Return [x, y] of the center of cell containing provided text 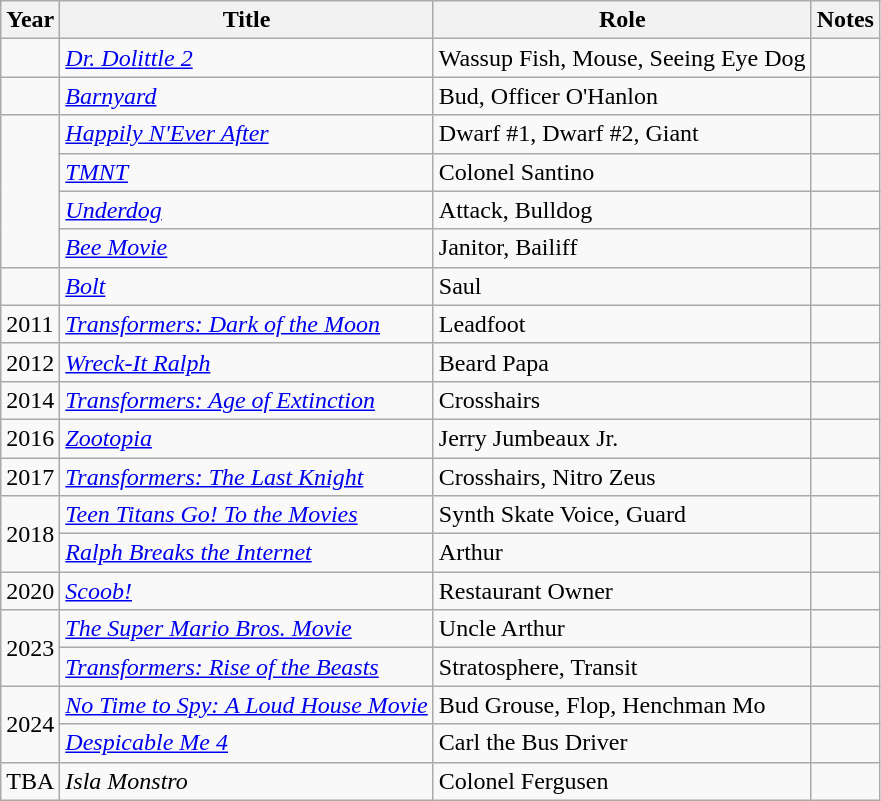
Crosshairs [622, 400]
Notes [845, 20]
Arthur [622, 553]
Janitor, Bailiff [622, 248]
Transformers: Age of Extinction [247, 400]
Crosshairs, Nitro Zeus [622, 477]
Uncle Arthur [622, 629]
Ralph Breaks the Internet [247, 553]
TBA [30, 781]
Colonel Santino [622, 172]
Isla Monstro [247, 781]
Transformers: Rise of the Beasts [247, 667]
Teen Titans Go! To the Movies [247, 515]
Jerry Jumbeaux Jr. [622, 438]
Wassup Fish, Mouse, Seeing Eye Dog [622, 58]
Restaurant Owner [622, 591]
The Super Mario Bros. Movie [247, 629]
2023 [30, 648]
Bolt [247, 286]
2017 [30, 477]
Bud, Officer O'Hanlon [622, 96]
Zootopia [247, 438]
Transformers: The Last Knight [247, 477]
2020 [30, 591]
Title [247, 20]
Role [622, 20]
Transformers: Dark of the Moon [247, 324]
Bee Movie [247, 248]
2018 [30, 534]
Attack, Bulldog [622, 210]
Underdog [247, 210]
Leadfoot [622, 324]
2012 [30, 362]
Synth Skate Voice, Guard [622, 515]
Saul [622, 286]
Scoob! [247, 591]
Beard Papa [622, 362]
2016 [30, 438]
Carl the Bus Driver [622, 743]
2024 [30, 724]
Year [30, 20]
2011 [30, 324]
TMNT [247, 172]
Dwarf #1, Dwarf #2, Giant [622, 134]
Despicable Me 4 [247, 743]
Happily N'Ever After [247, 134]
Dr. Dolittle 2 [247, 58]
2014 [30, 400]
Stratosphere, Transit [622, 667]
Wreck-It Ralph [247, 362]
Colonel Fergusen [622, 781]
No Time to Spy: A Loud House Movie [247, 705]
Bud Grouse, Flop, Henchman Mo [622, 705]
Barnyard [247, 96]
